For the text-containing cell, return its midpoint in [X, Y] coordinate format. 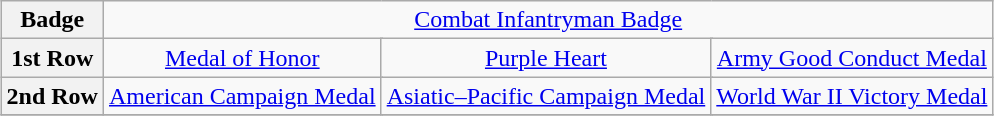
Medal of Honor [242, 58]
American Campaign Medal [242, 96]
Army Good Conduct Medal [852, 58]
Combat Infantryman Badge [548, 20]
2nd Row [52, 96]
Purple Heart [546, 58]
Badge [52, 20]
World War II Victory Medal [852, 96]
Asiatic–Pacific Campaign Medal [546, 96]
1st Row [52, 58]
